Determine the (X, Y) coordinate at the center of the cell enclosing the given text.  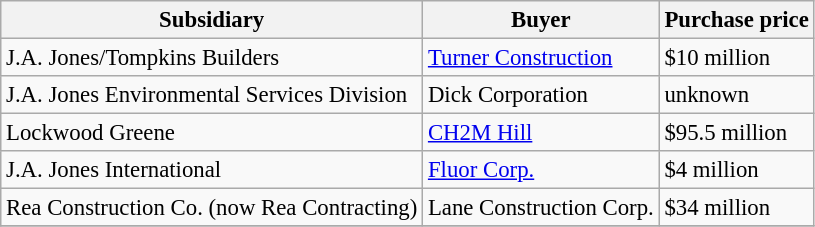
J.A. Jones/Tompkins Builders (212, 58)
Turner Construction (541, 58)
Purchase price (736, 20)
Lockwood Greene (212, 133)
Dick Corporation (541, 95)
$10 million (736, 58)
$95.5 million (736, 133)
CH2M Hill (541, 133)
Fluor Corp. (541, 170)
unknown (736, 95)
$4 million (736, 170)
Subsidiary (212, 20)
$34 million (736, 208)
Rea Construction Co. (now Rea Contracting) (212, 208)
Lane Construction Corp. (541, 208)
Buyer (541, 20)
J.A. Jones Environmental Services Division (212, 95)
J.A. Jones International (212, 170)
